Scan for the cell matching the given text and deliver its [X, Y] coordinate at center. 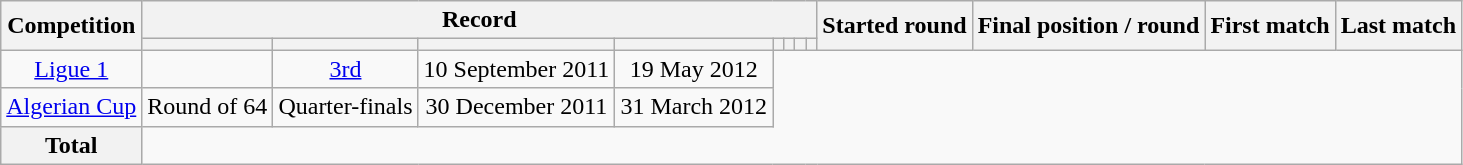
10 September 2011 [516, 69]
Started round [894, 26]
First match [1270, 26]
Final position / round [1088, 26]
Total [72, 145]
31 March 2012 [694, 107]
3rd [346, 69]
Last match [1398, 26]
19 May 2012 [694, 69]
Round of 64 [208, 107]
Ligue 1 [72, 69]
30 December 2011 [516, 107]
Quarter-finals [346, 107]
Competition [72, 26]
Record [480, 20]
Algerian Cup [72, 107]
